Return [X, Y] of the center of cell containing provided text 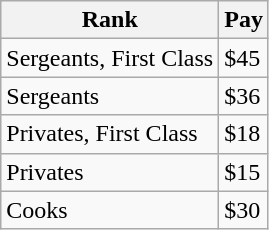
$45 [244, 58]
$15 [244, 172]
Sergeants [110, 96]
$36 [244, 96]
$30 [244, 210]
$18 [244, 134]
Privates, First Class [110, 134]
Privates [110, 172]
Rank [110, 20]
Pay [244, 20]
Sergeants, First Class [110, 58]
Cooks [110, 210]
